Scan for the cell matching the given text and deliver its [x, y] coordinate at center. 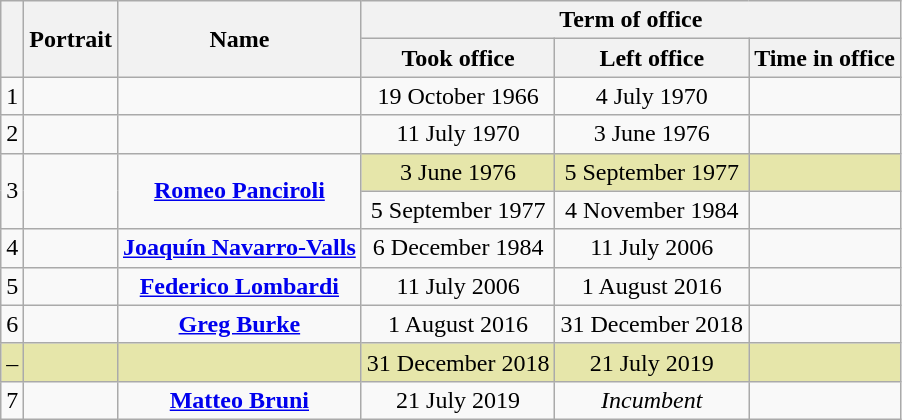
Federico Lombardi [239, 286]
Portrait [71, 39]
Term of office [630, 20]
2 [12, 134]
4 [12, 248]
Matteo Bruni [239, 400]
Name [239, 39]
19 October 1966 [458, 96]
Left office [652, 58]
Took office [458, 58]
Romeo Panciroli [239, 191]
1 [12, 96]
6 December 1984 [458, 248]
– [12, 362]
11 July 1970 [458, 134]
Incumbent [652, 400]
Joaquín Navarro-Valls [239, 248]
5 [12, 286]
4 July 1970 [652, 96]
6 [12, 324]
Greg Burke [239, 324]
7 [12, 400]
4 November 1984 [652, 210]
Time in office [825, 58]
3 [12, 191]
